Return (x, y) of the center of cell containing provided text 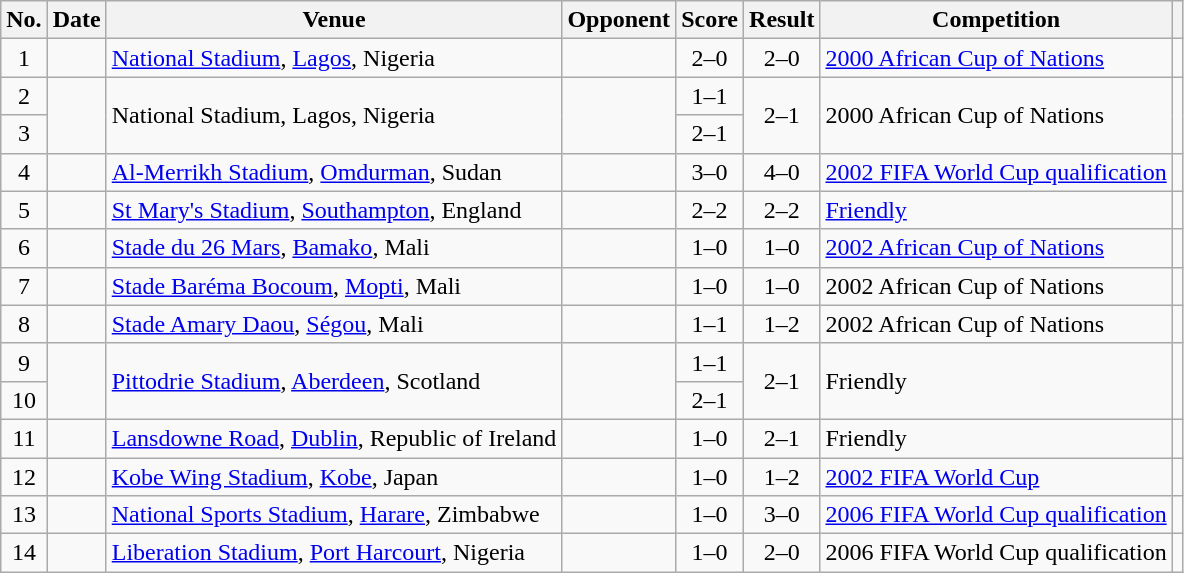
2 (24, 96)
St Mary's Stadium, Southampton, England (334, 210)
1 (24, 58)
Competition (996, 20)
14 (24, 553)
Kobe Wing Stadium, Kobe, Japan (334, 477)
2002 FIFA World Cup (996, 477)
8 (24, 324)
9 (24, 362)
4–0 (782, 172)
3 (24, 134)
6 (24, 248)
Pittodrie Stadium, Aberdeen, Scotland (334, 381)
Al-Merrikh Stadium, Omdurman, Sudan (334, 172)
4 (24, 172)
Venue (334, 20)
Opponent (619, 20)
12 (24, 477)
Stade Baréma Bocoum, Mopti, Mali (334, 286)
Lansdowne Road, Dublin, Republic of Ireland (334, 438)
Stade du 26 Mars, Bamako, Mali (334, 248)
10 (24, 400)
Score (710, 20)
Liberation Stadium, Port Harcourt, Nigeria (334, 553)
Stade Amary Daou, Ségou, Mali (334, 324)
National Sports Stadium, Harare, Zimbabwe (334, 515)
5 (24, 210)
No. (24, 20)
7 (24, 286)
Result (782, 20)
11 (24, 438)
2002 FIFA World Cup qualification (996, 172)
13 (24, 515)
Date (76, 20)
